Extract the [x, y] coordinate from the center of the cell holding the provided text.  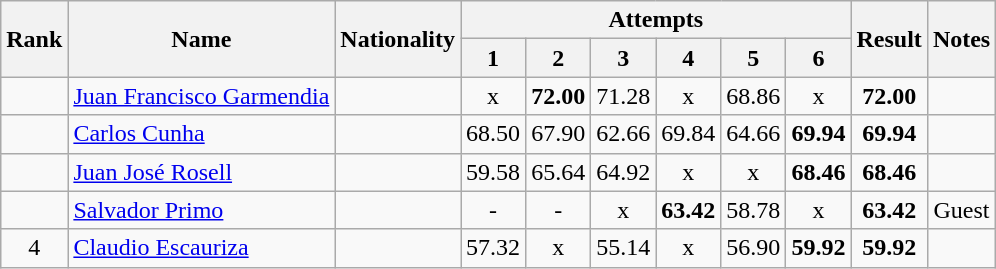
68.50 [494, 134]
59.58 [494, 172]
55.14 [624, 248]
1 [494, 58]
Guest [961, 210]
64.66 [754, 134]
Nationality [398, 39]
62.66 [624, 134]
2 [558, 58]
Salvador Primo [202, 210]
68.86 [754, 96]
Juan José Rosell [202, 172]
Rank [34, 39]
65.64 [558, 172]
56.90 [754, 248]
Result [889, 39]
Attempts [656, 20]
Name [202, 39]
Juan Francisco Garmendia [202, 96]
6 [818, 58]
5 [754, 58]
71.28 [624, 96]
67.90 [558, 134]
64.92 [624, 172]
Notes [961, 39]
58.78 [754, 210]
57.32 [494, 248]
3 [624, 58]
Carlos Cunha [202, 134]
69.84 [688, 134]
Claudio Escauriza [202, 248]
